From the cell containing the given text, extract its center point as (X, Y) coordinate. 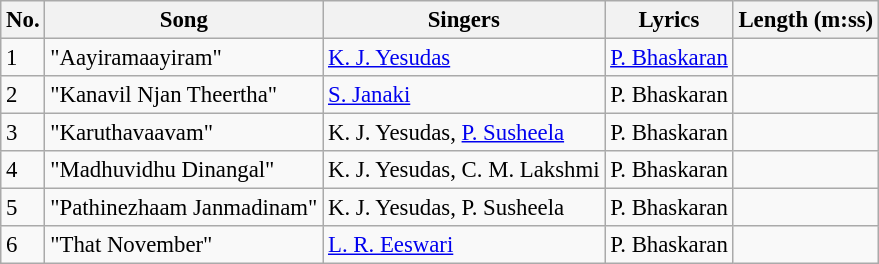
No. (23, 20)
4 (23, 170)
"Madhuvidhu Dinangal" (184, 170)
1 (23, 58)
S. Janaki (464, 95)
2 (23, 95)
Length (m:ss) (806, 20)
5 (23, 208)
Singers (464, 20)
K. J. Yesudas, C. M. Lakshmi (464, 170)
"Pathinezhaam Janmadinam" (184, 208)
"Aayiramaayiram" (184, 58)
3 (23, 133)
K. J. Yesudas (464, 58)
"Karuthavaavam" (184, 133)
"That November" (184, 245)
L. R. Eeswari (464, 245)
6 (23, 245)
Lyrics (669, 20)
Song (184, 20)
"Kanavil Njan Theertha" (184, 95)
